Extract the (x, y) coordinate from the center of the cell holding the provided text.  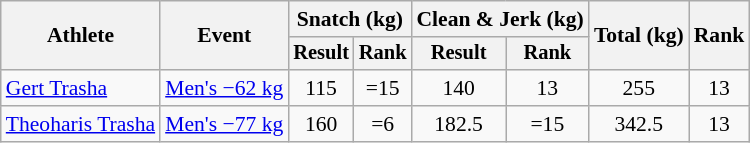
Men's −77 kg (224, 124)
342.5 (639, 124)
Men's −62 kg (224, 88)
255 (639, 88)
115 (321, 88)
140 (458, 88)
Snatch (kg) (350, 19)
Gert Trasha (80, 88)
160 (321, 124)
Theoharis Trasha (80, 124)
Event (224, 36)
182.5 (458, 124)
Clean & Jerk (kg) (500, 19)
Athlete (80, 36)
Total (kg) (639, 36)
=6 (383, 124)
